Identify which cell holds the provided text, then report its [X, Y] central coordinate. 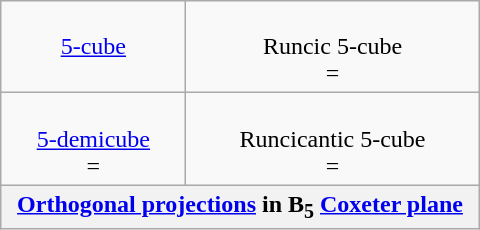
Runcic 5-cube = [332, 47]
5-cube [94, 47]
5-demicube = [94, 139]
Runcicantic 5-cube = [332, 139]
Orthogonal projections in B5 Coxeter plane [240, 207]
